Detect which cell encompasses the target text, then output its [x, y] center coordinate. 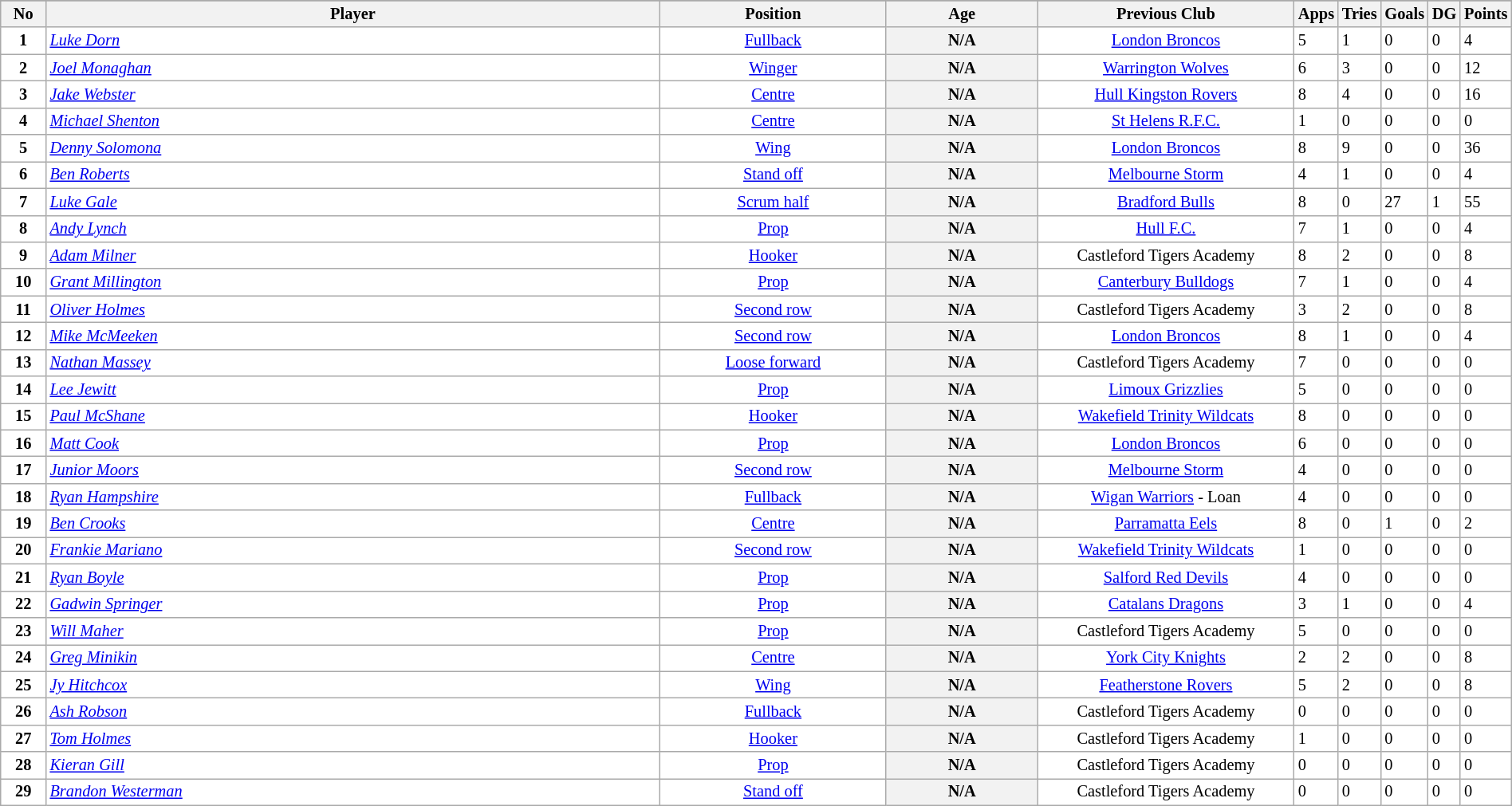
Oliver Holmes [353, 309]
Frankie Mariano [353, 550]
36 [1486, 148]
19 [24, 524]
Goals [1404, 14]
Greg Minikin [353, 658]
Mike McMeeken [353, 336]
Canterbury Bulldogs [1166, 282]
Denny Solomona [353, 148]
York City Knights [1166, 658]
Points [1486, 14]
Warrington Wolves [1166, 68]
Brandon Westerman [353, 792]
Joel Monaghan [353, 68]
Nathan Massey [353, 363]
Will Maher [353, 631]
Winger [773, 68]
Limoux Grizzlies [1166, 390]
Lee Jewitt [353, 390]
Paul McShane [353, 416]
Position [773, 14]
Gadwin Springer [353, 604]
Scrum half [773, 202]
Kieran Gill [353, 765]
Tom Holmes [353, 738]
14 [24, 390]
Matt Cook [353, 443]
Hull F.C. [1166, 229]
22 [24, 604]
DG [1444, 14]
Ryan Hampshire [353, 497]
Luke Gale [353, 202]
Ash Robson [353, 711]
20 [24, 550]
Jy Hitchcox [353, 685]
17 [24, 470]
21 [24, 577]
29 [24, 792]
Adam Milner [353, 255]
10 [24, 282]
Featherstone Rovers [1166, 685]
Wigan Warriors - Loan [1166, 497]
24 [24, 658]
Ryan Boyle [353, 577]
Hull Kingston Rovers [1166, 94]
Parramatta Eels [1166, 524]
Andy Lynch [353, 229]
Age [962, 14]
13 [24, 363]
Salford Red Devils [1166, 577]
Junior Moors [353, 470]
25 [24, 685]
St Helens R.F.C. [1166, 121]
Ben Crooks [353, 524]
No [24, 14]
Previous Club [1166, 14]
Tries [1359, 14]
Bradford Bulls [1166, 202]
Ben Roberts [353, 175]
Michael Shenton [353, 121]
Grant Millington [353, 282]
Apps [1316, 14]
Catalans Dragons [1166, 604]
Loose forward [773, 363]
23 [24, 631]
Player [353, 14]
26 [24, 711]
15 [24, 416]
55 [1486, 202]
11 [24, 309]
Luke Dorn [353, 41]
Jake Webster [353, 94]
28 [24, 765]
18 [24, 497]
